For the text-containing cell, return its midpoint in (x, y) coordinate format. 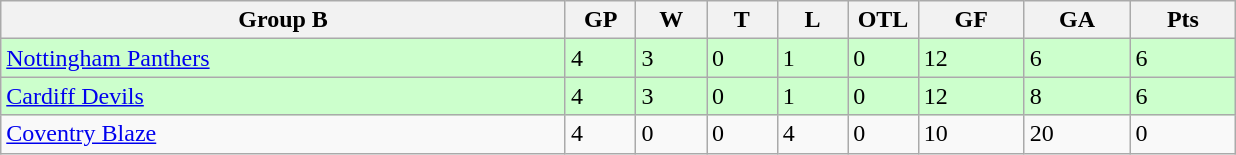
OTL (884, 20)
Group B (284, 20)
10 (971, 134)
8 (1077, 96)
GF (971, 20)
L (812, 20)
Cardiff Devils (284, 96)
GP (600, 20)
T (742, 20)
Nottingham Panthers (284, 58)
20 (1077, 134)
W (672, 20)
GA (1077, 20)
Pts (1183, 20)
Coventry Blaze (284, 134)
